For the text-containing cell, return its midpoint in (X, Y) coordinate format. 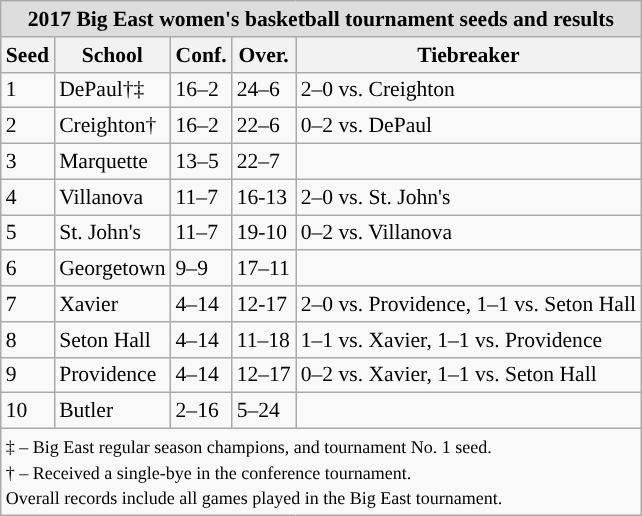
Seed (28, 55)
2017 Big East women's basketball tournament seeds and results (321, 19)
Over. (264, 55)
Marquette (112, 162)
Conf. (202, 55)
2–0 vs. Creighton (468, 90)
School (112, 55)
Villanova (112, 197)
12-17 (264, 304)
22–6 (264, 126)
24–6 (264, 90)
Providence (112, 375)
19-10 (264, 233)
10 (28, 411)
Georgetown (112, 269)
6 (28, 269)
11–18 (264, 340)
2–0 vs. St. John's (468, 197)
12–17 (264, 375)
2–0 vs. Providence, 1–1 vs. Seton Hall (468, 304)
5 (28, 233)
7 (28, 304)
3 (28, 162)
22–7 (264, 162)
13–5 (202, 162)
Butler (112, 411)
9 (28, 375)
9–9 (202, 269)
Xavier (112, 304)
St. John's (112, 233)
Seton Hall (112, 340)
1 (28, 90)
DePaul†‡ (112, 90)
16-13 (264, 197)
5–24 (264, 411)
2 (28, 126)
4 (28, 197)
Creighton† (112, 126)
2–16 (202, 411)
Tiebreaker (468, 55)
0–2 vs. Xavier, 1–1 vs. Seton Hall (468, 375)
17–11 (264, 269)
8 (28, 340)
0–2 vs. DePaul (468, 126)
1–1 vs. Xavier, 1–1 vs. Providence (468, 340)
0–2 vs. Villanova (468, 233)
